Scan for the cell matching the given text and deliver its [x, y] coordinate at center. 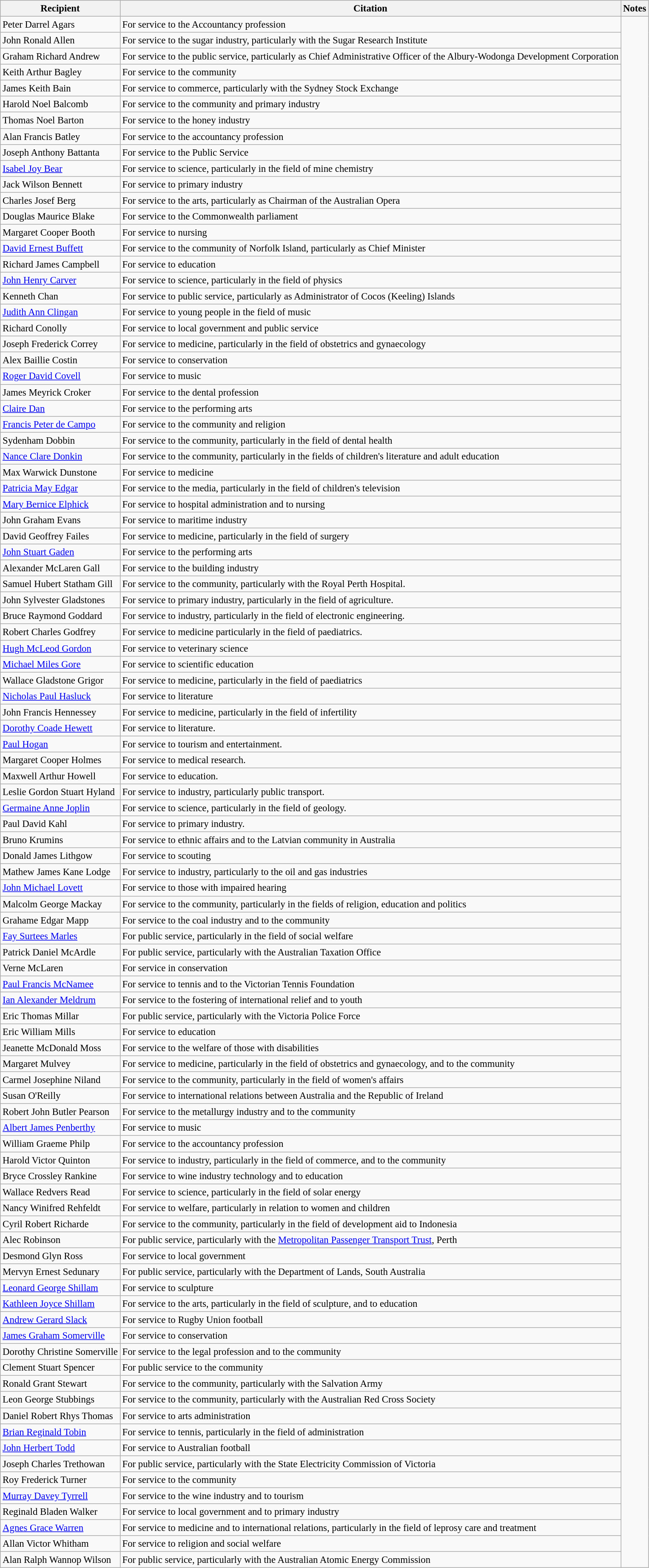
For service to the Public Service [370, 152]
John Francis Hennessey [60, 712]
Donald James Lithgow [60, 856]
Sydenham Dobbin [60, 440]
For service to tennis and to the Victorian Tennis Foundation [370, 984]
For service to the public service, particularly as Chief Administrative Officer of the Albury-Wodonga Development Corporation [370, 57]
Patrick Daniel McArdle [60, 952]
For service to science, particularly in the field of mine chemistry [370, 168]
Kenneth Chan [60, 296]
Leonard George Shillam [60, 1288]
Fay Surtees Marles [60, 936]
For service to the community, particularly with the Salvation Army [370, 1384]
Murray Davey Tyrrell [60, 1496]
For service to literature [370, 696]
James Keith Bain [60, 88]
For service to medicine and to international relations, particularly in the field of leprosy care and treatment [370, 1528]
For service to local government and to primary industry [370, 1512]
For public service, particularly with the Metropolitan Passenger Transport Trust, Perth [370, 1240]
For service to welfare, particularly in relation to women and children [370, 1208]
Alec Robinson [60, 1240]
For public service, particularly with the Victoria Police Force [370, 1016]
Desmond Glyn Ross [60, 1256]
Nance Clare Donkin [60, 456]
For service to international relations between Australia and the Republic of Ireland [370, 1096]
For service to industry, particularly public transport. [370, 792]
Albert James Penberthy [60, 1128]
For service to veterinary science [370, 648]
For service to ethnic affairs and to the Latvian community in Australia [370, 840]
For service to the arts, particularly as Chairman of the Australian Opera [370, 200]
Reginald Bladen Walker [60, 1512]
Peter Darrel Agars [60, 25]
For service to industry, particularly in the field of commerce, and to the community [370, 1160]
David Ernest Buffett [60, 248]
James Meyrick Croker [60, 392]
Paul David Kahl [60, 824]
Brian Reginald Tobin [60, 1432]
For public service, particularly in the field of social welfare [370, 936]
Notes [635, 9]
John Stuart Gaden [60, 552]
For service to education. [370, 776]
For service to primary industry, particularly in the field of agriculture. [370, 600]
Dorothy Christine Somerville [60, 1352]
Max Warwick Dunstone [60, 472]
Hugh McLeod Gordon [60, 648]
Andrew Gerard Slack [60, 1320]
Allan Victor Whitham [60, 1544]
Mervyn Ernest Sedunary [60, 1272]
For service to religion and social welfare [370, 1544]
For service to young people in the field of music [370, 312]
Susan O'Reilly [60, 1096]
For service to tennis, particularly in the field of administration [370, 1432]
For service to the Commonwealth parliament [370, 217]
John Graham Evans [60, 520]
For service to the honey industry [370, 120]
For service to medicine, particularly in the field of surgery [370, 536]
Verne McLaren [60, 968]
Margaret Cooper Booth [60, 232]
Alan Francis Batley [60, 137]
For service to the legal profession and to the community [370, 1352]
For service to the community, particularly with the Royal Perth Hospital. [370, 584]
Joseph Frederick Correy [60, 344]
For service to science, particularly in the field of physics [370, 280]
For service to medicine, particularly in the field of paediatrics [370, 680]
Judith Ann Clingan [60, 312]
John Ronald Allen [60, 40]
For service to medicine, particularly in the field of obstetrics and gynaecology, and to the community [370, 1064]
Roy Frederick Turner [60, 1480]
For service to public service, particularly as Administrator of Cocos (Keeling) Islands [370, 296]
Mathew James Kane Lodge [60, 872]
John Sylvester Gladstones [60, 600]
For service to the community, particularly in the field of development aid to Indonesia [370, 1224]
Jeanette McDonald Moss [60, 1048]
Robert Charles Godfrey [60, 632]
Claire Dan [60, 408]
For service to the media, particularly in the field of children's television [370, 488]
For service to the community, particularly in the field of women's affairs [370, 1080]
Leslie Gordon Stuart Hyland [60, 792]
Patricia May Edgar [60, 488]
Harold Victor Quinton [60, 1160]
Jack Wilson Bennett [60, 184]
For service to those with impaired hearing [370, 888]
For service to science, particularly in the field of solar energy [370, 1192]
For service to medicine, particularly in the field of infertility [370, 712]
John Henry Carver [60, 280]
Citation [370, 9]
Ronald Grant Stewart [60, 1384]
Nancy Winifred Rehfeldt [60, 1208]
For service to tourism and entertainment. [370, 744]
James Graham Somerville [60, 1336]
For service to the metallurgy industry and to the community [370, 1112]
Paul Francis McNamee [60, 984]
For service to local government [370, 1256]
Bryce Crossley Rankine [60, 1176]
For service to local government and public service [370, 328]
Bruno Krumins [60, 840]
Robert John Butler Pearson [60, 1112]
For service to the community, particularly in the fields of children's literature and adult education [370, 456]
Carmel Josephine Niland [60, 1080]
Cyril Robert Richarde [60, 1224]
For service to the sugar industry, particularly with the Sugar Research Institute [370, 40]
For service to maritime industry [370, 520]
For public service, particularly with the Australian Taxation Office [370, 952]
Joseph Charles Trethowan [60, 1464]
For service to the welfare of those with disabilities [370, 1048]
For service to scouting [370, 856]
Wallace Redvers Read [60, 1192]
For service to sculpture [370, 1288]
Margaret Cooper Holmes [60, 760]
For service to the community, particularly in the fields of religion, education and politics [370, 904]
Alan Ralph Wannop Wilson [60, 1560]
Margaret Mulvey [60, 1064]
Recipient [60, 9]
Francis Peter de Campo [60, 424]
For service to science, particularly in the field of geology. [370, 808]
Dorothy Coade Hewett [60, 728]
Maxwell Arthur Howell [60, 776]
For service to literature. [370, 728]
For service to Australian football [370, 1448]
Roger David Covell [60, 376]
Nicholas Paul Hasluck [60, 696]
For public service to the community [370, 1368]
Malcolm George Mackay [60, 904]
For service to arts administration [370, 1416]
For public service, particularly with the Australian Atomic Energy Commission [370, 1560]
Thomas Noel Barton [60, 120]
John Michael Lovett [60, 888]
Wallace Gladstone Grigor [60, 680]
For service to the arts, particularly in the field of sculpture, and to education [370, 1304]
Keith Arthur Bagley [60, 72]
For service to industry, particularly to the oil and gas industries [370, 872]
For service to medical research. [370, 760]
William Graeme Philp [60, 1144]
For service to medicine, particularly in the field of obstetrics and gynaecology [370, 344]
For public service, particularly with the Department of Lands, South Australia [370, 1272]
For service to wine industry technology and to education [370, 1176]
For service to medicine [370, 472]
For service to hospital administration and to nursing [370, 504]
For service to the building industry [370, 568]
Joseph Anthony Battanta [60, 152]
For service to the community, particularly with the Australian Red Cross Society [370, 1400]
Harold Noel Balcomb [60, 104]
For service to primary industry [370, 184]
For service to Rugby Union football [370, 1320]
Richard James Campbell [60, 264]
For service to the community of Norfolk Island, particularly as Chief Minister [370, 248]
For service to commerce, particularly with the Sydney Stock Exchange [370, 88]
Mary Bernice Elphick [60, 504]
Grahame Edgar Mapp [60, 920]
Michael Miles Gore [60, 664]
Daniel Robert Rhys Thomas [60, 1416]
John Herbert Todd [60, 1448]
For service to the fostering of international relief and to youth [370, 1000]
Samuel Hubert Statham Gill [60, 584]
For service to the Accountancy profession [370, 25]
Richard Conolly [60, 328]
Leon George Stubbings [60, 1400]
Bruce Raymond Goddard [60, 616]
Graham Richard Andrew [60, 57]
Charles Josef Berg [60, 200]
Eric Thomas Millar [60, 1016]
For service to industry, particularly in the field of electronic engineering. [370, 616]
Ian Alexander Meldrum [60, 1000]
For service to the coal industry and to the community [370, 920]
For service to the community and primary industry [370, 104]
Alex Baillie Costin [60, 360]
Germaine Anne Joplin [60, 808]
David Geoffrey Failes [60, 536]
For service to primary industry. [370, 824]
For service to the wine industry and to tourism [370, 1496]
Paul Hogan [60, 744]
Isabel Joy Bear [60, 168]
For service to medicine particularly in the field of paediatrics. [370, 632]
Alexander McLaren Gall [60, 568]
For service to scientific education [370, 664]
Kathleen Joyce Shillam [60, 1304]
For service in conservation [370, 968]
For service to the dental profession [370, 392]
Eric William Mills [60, 1032]
Agnes Grace Warren [60, 1528]
Douglas Maurice Blake [60, 217]
For public service, particularly with the State Electricity Commission of Victoria [370, 1464]
For service to the community, particularly in the field of dental health [370, 440]
For service to the community and religion [370, 424]
Clement Stuart Spencer [60, 1368]
For service to nursing [370, 232]
